From the cell containing the given text, extract its center point as (x, y) coordinate. 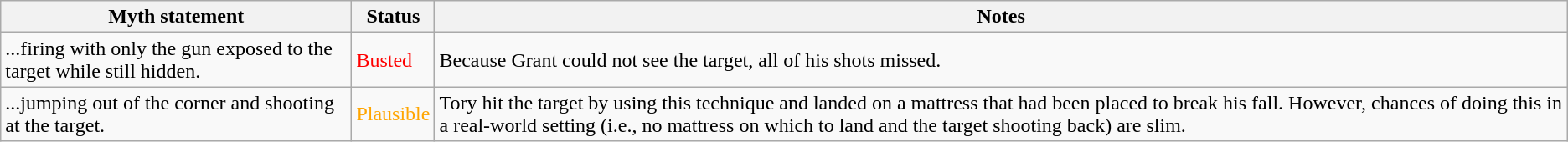
Plausible (394, 114)
Status (394, 17)
...firing with only the gun exposed to the target while still hidden. (176, 60)
...jumping out of the corner and shooting at the target. (176, 114)
Busted (394, 60)
Notes (1001, 17)
Myth statement (176, 17)
Because Grant could not see the target, all of his shots missed. (1001, 60)
